Return the (X, Y) coordinate for the center point of the cell that contains the specified text.  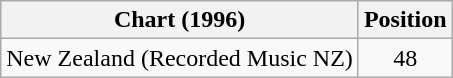
New Zealand (Recorded Music NZ) (180, 58)
48 (405, 58)
Position (405, 20)
Chart (1996) (180, 20)
